Search for the cell housing the specified text and yield its [x, y] center coordinate. 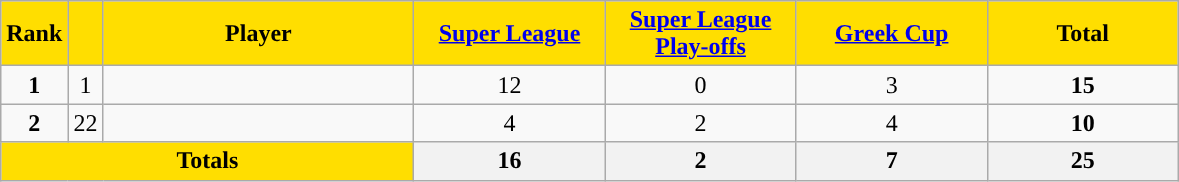
7 [892, 161]
Rank [34, 34]
3 [892, 85]
Totals [208, 161]
Player [258, 34]
10 [1082, 123]
25 [1082, 161]
15 [1082, 85]
Total [1082, 34]
16 [510, 161]
Greek Cup [892, 34]
Super League [510, 34]
Super League Play-offs [700, 34]
22 [86, 123]
12 [510, 85]
0 [700, 85]
